Detect which cell encompasses the target text, then output its (X, Y) center coordinate. 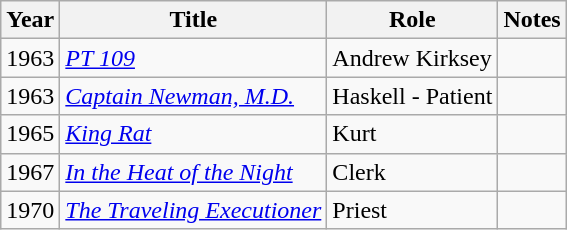
The Traveling Executioner (194, 210)
Haskell - Patient (412, 96)
Captain Newman, M.D. (194, 96)
1970 (30, 210)
King Rat (194, 134)
1967 (30, 172)
Clerk (412, 172)
Kurt (412, 134)
1965 (30, 134)
Notes (532, 20)
Title (194, 20)
PT 109 (194, 58)
In the Heat of the Night (194, 172)
Role (412, 20)
Andrew Kirksey (412, 58)
Year (30, 20)
Priest (412, 210)
